Locate the cell with the specified text and output its (x, y) center coordinate. 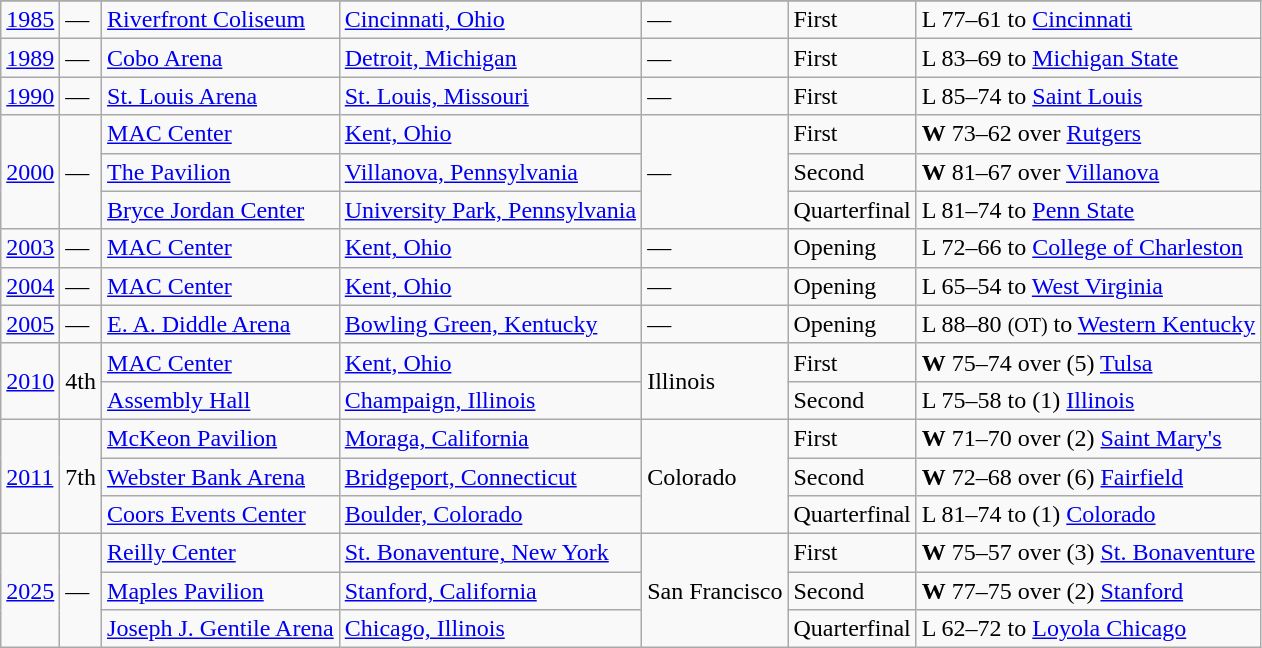
L 85–74 to Saint Louis (1088, 96)
L 81–74 to (1) Colorado (1088, 515)
E. A. Diddle Arena (221, 324)
McKeon Pavilion (221, 438)
Champaign, Illinois (490, 400)
Joseph J. Gentile Arena (221, 629)
7th (81, 476)
L 88–80 (OT) to Western Kentucky (1088, 324)
Bowling Green, Kentucky (490, 324)
Villanova, Pennsylvania (490, 172)
Assembly Hall (221, 400)
W 77–75 over (2) Stanford (1088, 591)
2004 (30, 286)
W 75–57 over (3) St. Bonaventure (1088, 553)
Cobo Arena (221, 58)
Colorado (715, 476)
2025 (30, 591)
2005 (30, 324)
1990 (30, 96)
University Park, Pennsylvania (490, 210)
L 72–66 to College of Charleston (1088, 248)
W 72–68 over (6) Fairfield (1088, 477)
The Pavilion (221, 172)
Bryce Jordan Center (221, 210)
W 75–74 over (5) Tulsa (1088, 362)
W 81–67 over Villanova (1088, 172)
Detroit, Michigan (490, 58)
2010 (30, 381)
L 81–74 to Penn State (1088, 210)
2011 (30, 476)
Webster Bank Arena (221, 477)
Stanford, California (490, 591)
Maples Pavilion (221, 591)
L 75–58 to (1) Illinois (1088, 400)
L 62–72 to Loyola Chicago (1088, 629)
4th (81, 381)
Riverfront Coliseum (221, 20)
W 73–62 over Rutgers (1088, 134)
Cincinnati, Ohio (490, 20)
Reilly Center (221, 553)
St. Bonaventure, New York (490, 553)
Boulder, Colorado (490, 515)
Chicago, Illinois (490, 629)
L 83–69 to Michigan State (1088, 58)
2000 (30, 172)
L 77–61 to Cincinnati (1088, 20)
Bridgeport, Connecticut (490, 477)
L 65–54 to West Virginia (1088, 286)
Coors Events Center (221, 515)
1989 (30, 58)
St. Louis, Missouri (490, 96)
Illinois (715, 381)
W 71–70 over (2) Saint Mary's (1088, 438)
2003 (30, 248)
St. Louis Arena (221, 96)
1985 (30, 20)
Moraga, California (490, 438)
San Francisco (715, 591)
